Scan for the cell matching the given text and deliver its [x, y] coordinate at center. 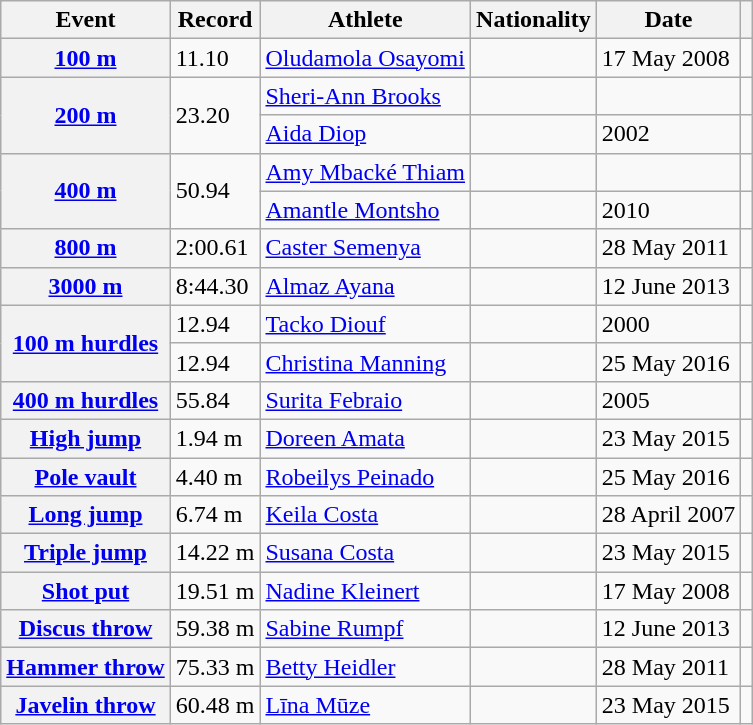
2010 [668, 210]
Discus throw [86, 629]
Almaz Ayana [366, 286]
55.84 [215, 400]
1.94 m [215, 438]
Athlete [366, 20]
59.38 m [215, 629]
Pole vault [86, 477]
75.33 m [215, 667]
Long jump [86, 515]
400 m [86, 191]
4.40 m [215, 477]
2:00.61 [215, 248]
8:44.30 [215, 286]
Shot put [86, 591]
11.10 [215, 58]
Līna Mūze [366, 705]
Caster Semenya [366, 248]
14.22 m [215, 553]
Amantle Montsho [366, 210]
Surita Febraio [366, 400]
2002 [668, 134]
200 m [86, 115]
Sabine Rumpf [366, 629]
Date [668, 20]
2000 [668, 324]
Triple jump [86, 553]
Nationality [534, 20]
400 m hurdles [86, 400]
Nadine Kleinert [366, 591]
Oludamola Osayomi [366, 58]
Betty Heidler [366, 667]
Aida Diop [366, 134]
High jump [86, 438]
800 m [86, 248]
60.48 m [215, 705]
Hammer throw [86, 667]
Susana Costa [366, 553]
100 m [86, 58]
Christina Manning [366, 362]
Tacko Diouf [366, 324]
Record [215, 20]
Doreen Amata [366, 438]
19.51 m [215, 591]
3000 m [86, 286]
2005 [668, 400]
6.74 m [215, 515]
50.94 [215, 191]
28 April 2007 [668, 515]
Robeilys Peinado [366, 477]
Amy Mbacké Thiam [366, 172]
Keila Costa [366, 515]
23.20 [215, 115]
Sheri-Ann Brooks [366, 96]
100 m hurdles [86, 343]
Javelin throw [86, 705]
Event [86, 20]
